Locate the cell with the specified text and output its [X, Y] center coordinate. 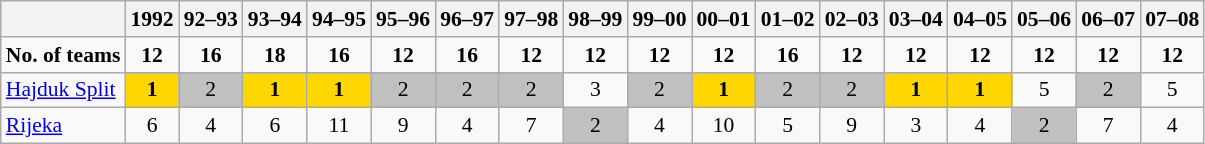
06–07 [1108, 19]
04–05 [980, 19]
02–03 [852, 19]
97–98 [531, 19]
95–96 [403, 19]
03–04 [916, 19]
10 [724, 126]
1992 [152, 19]
18 [275, 55]
93–94 [275, 19]
11 [339, 126]
05–06 [1044, 19]
07–08 [1172, 19]
00–01 [724, 19]
No. of teams [64, 55]
Hajduk Split [64, 90]
98–99 [595, 19]
01–02 [788, 19]
92–93 [211, 19]
94–95 [339, 19]
Rijeka [64, 126]
99–00 [659, 19]
96–97 [467, 19]
